Detect which cell encompasses the target text, then output its [X, Y] center coordinate. 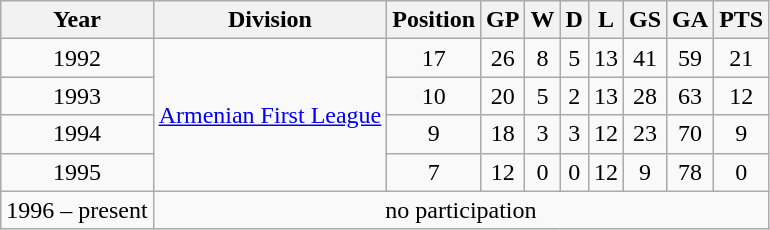
D [574, 20]
21 [742, 58]
1994 [77, 134]
23 [644, 134]
Armenian First League [270, 115]
28 [644, 96]
L [606, 20]
10 [434, 96]
PTS [742, 20]
Year [77, 20]
GP [503, 20]
GS [644, 20]
1992 [77, 58]
1996 – present [77, 210]
20 [503, 96]
Division [270, 20]
70 [690, 134]
26 [503, 58]
1995 [77, 172]
41 [644, 58]
18 [503, 134]
78 [690, 172]
7 [434, 172]
59 [690, 58]
W [542, 20]
8 [542, 58]
1993 [77, 96]
no participation [461, 210]
Position [434, 20]
2 [574, 96]
17 [434, 58]
63 [690, 96]
GA [690, 20]
